Pinpoint the cell where the given text exists, returning its (X, Y) midpoint coordinate. 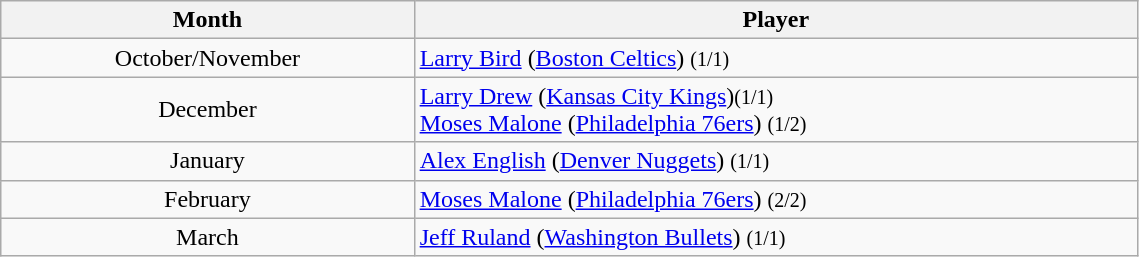
Alex English (Denver Nuggets) (1/1) (776, 161)
October/November (208, 58)
Player (776, 20)
Moses Malone (Philadelphia 76ers) (2/2) (776, 199)
Larry Drew (Kansas City Kings)(1/1)Moses Malone (Philadelphia 76ers) (1/2) (776, 110)
Month (208, 20)
Jeff Ruland (Washington Bullets) (1/1) (776, 237)
March (208, 237)
February (208, 199)
January (208, 161)
Larry Bird (Boston Celtics) (1/1) (776, 58)
December (208, 110)
